Pinpoint the cell where the given text exists, returning its [x, y] midpoint coordinate. 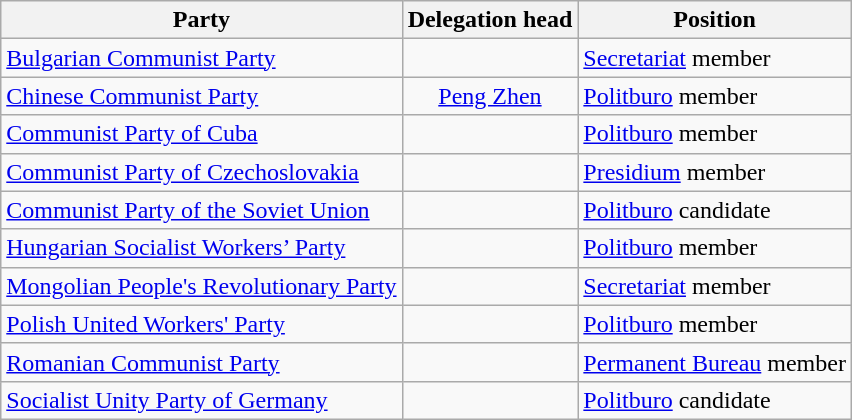
Permanent Bureau member [715, 362]
Socialist Unity Party of Germany [202, 400]
Bulgarian Communist Party [202, 58]
Polish United Workers' Party [202, 324]
Delegation head [490, 20]
Communist Party of Czechoslovakia [202, 172]
Mongolian People's Revolutionary Party [202, 286]
Party [202, 20]
Presidium member [715, 172]
Peng Zhen [490, 96]
Chinese Communist Party [202, 96]
Position [715, 20]
Romanian Communist Party [202, 362]
Hungarian Socialist Workers’ Party [202, 248]
Communist Party of Cuba [202, 134]
Communist Party of the Soviet Union [202, 210]
